Identify which cell holds the provided text, then report its (X, Y) central coordinate. 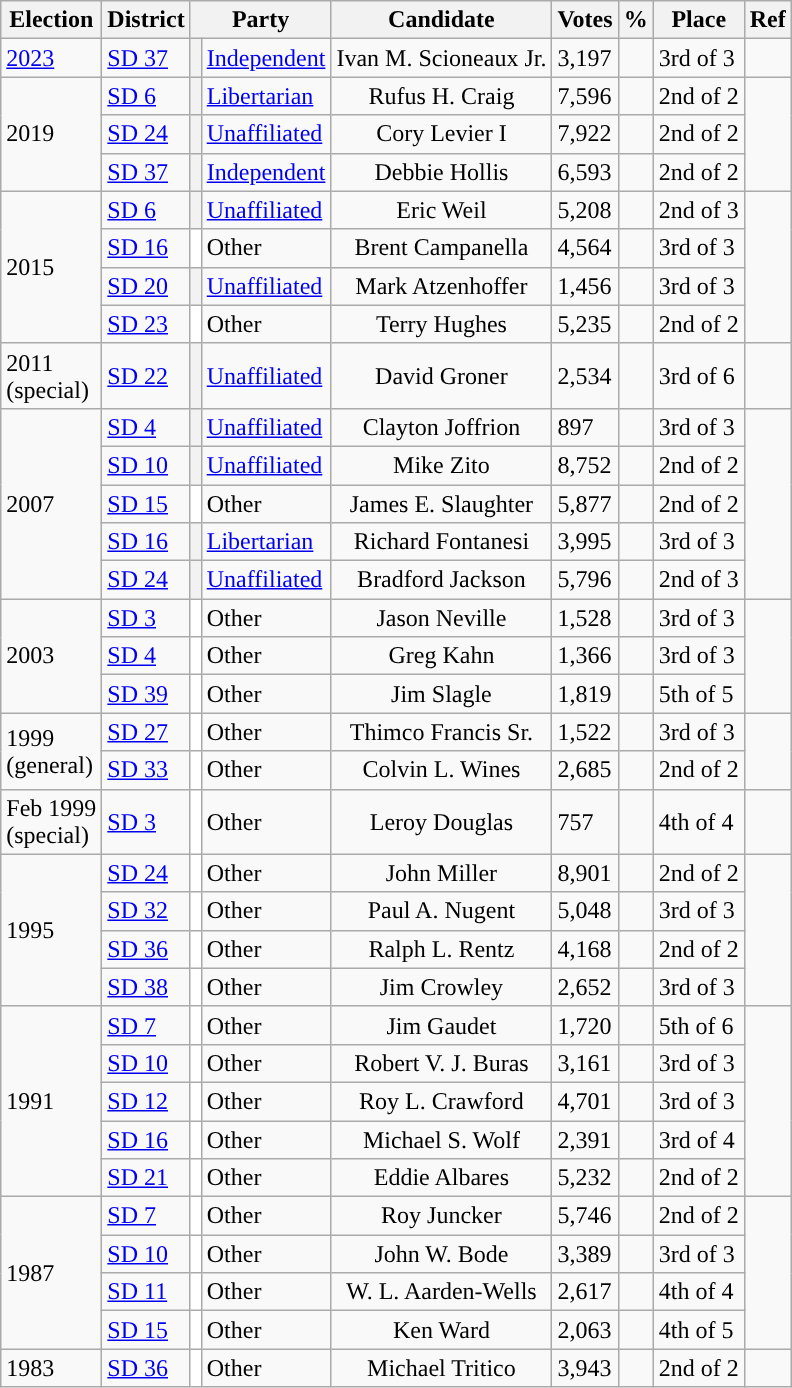
SD 23 (146, 324)
David Groner (442, 376)
8,901 (585, 873)
Brent Campanella (442, 248)
Place (698, 20)
5,796 (585, 580)
6,593 (585, 172)
1,720 (585, 1025)
Votes (585, 20)
Candidate (442, 20)
John Miller (442, 873)
Ken Ward (442, 1330)
Mike Zito (442, 465)
3rd of 4 (698, 1139)
3,389 (585, 1254)
SD 21 (146, 1178)
4,168 (585, 949)
Leroy Douglas (442, 822)
Ralph L. Rentz (442, 949)
Jim Crowley (442, 987)
1995 (52, 930)
1,366 (585, 656)
3,995 (585, 542)
SD 32 (146, 911)
3,943 (585, 1368)
Eddie Albares (442, 1178)
5,877 (585, 503)
SD 33 (146, 770)
2,391 (585, 1139)
5,208 (585, 210)
Roy Juncker (442, 1216)
5th of 6 (698, 1025)
Mark Atzenhoffer (442, 286)
Terry Hughes (442, 324)
5,048 (585, 911)
Richard Fontanesi (442, 542)
1,522 (585, 732)
3,197 (585, 58)
John W. Bode (442, 1254)
Cory Levier I (442, 134)
2,685 (585, 770)
2019 (52, 134)
Roy L. Crawford (442, 1101)
2,063 (585, 1330)
Ref (768, 20)
5,746 (585, 1216)
1983 (52, 1368)
5th of 5 (698, 694)
2,617 (585, 1292)
Jim Slagle (442, 694)
Jim Gaudet (442, 1025)
2,652 (585, 987)
5,235 (585, 324)
1,819 (585, 694)
757 (585, 822)
Clayton Joffrion (442, 427)
Jason Neville (442, 618)
7,596 (585, 96)
SD 12 (146, 1101)
Bradford Jackson (442, 580)
Ivan M. Scioneaux Jr. (442, 58)
Party (260, 20)
2003 (52, 656)
Paul A. Nugent (442, 911)
District (146, 20)
Colvin L. Wines (442, 770)
2015 (52, 267)
1987 (52, 1273)
3,161 (585, 1063)
2023 (52, 58)
Feb 1999(special) (52, 822)
1,456 (585, 286)
SD 27 (146, 732)
5,232 (585, 1178)
Michael S. Wolf (442, 1139)
SD 22 (146, 376)
SD 11 (146, 1292)
4,564 (585, 248)
8,752 (585, 465)
1,528 (585, 618)
7,922 (585, 134)
2007 (52, 503)
1999(general) (52, 751)
4,701 (585, 1101)
Election (52, 20)
4th of 5 (698, 1330)
897 (585, 427)
Rufus H. Craig (442, 96)
W. L. Aarden-Wells (442, 1292)
Michael Tritico (442, 1368)
% (636, 20)
Greg Kahn (442, 656)
SD 20 (146, 286)
SD 38 (146, 987)
2011(special) (52, 376)
Robert V. J. Buras (442, 1063)
Thimco Francis Sr. (442, 732)
Debbie Hollis (442, 172)
Eric Weil (442, 210)
3rd of 6 (698, 376)
SD 39 (146, 694)
2,534 (585, 376)
1991 (52, 1101)
James E. Slaughter (442, 503)
